Extract the [X, Y] coordinate from the center of the cell holding the provided text.  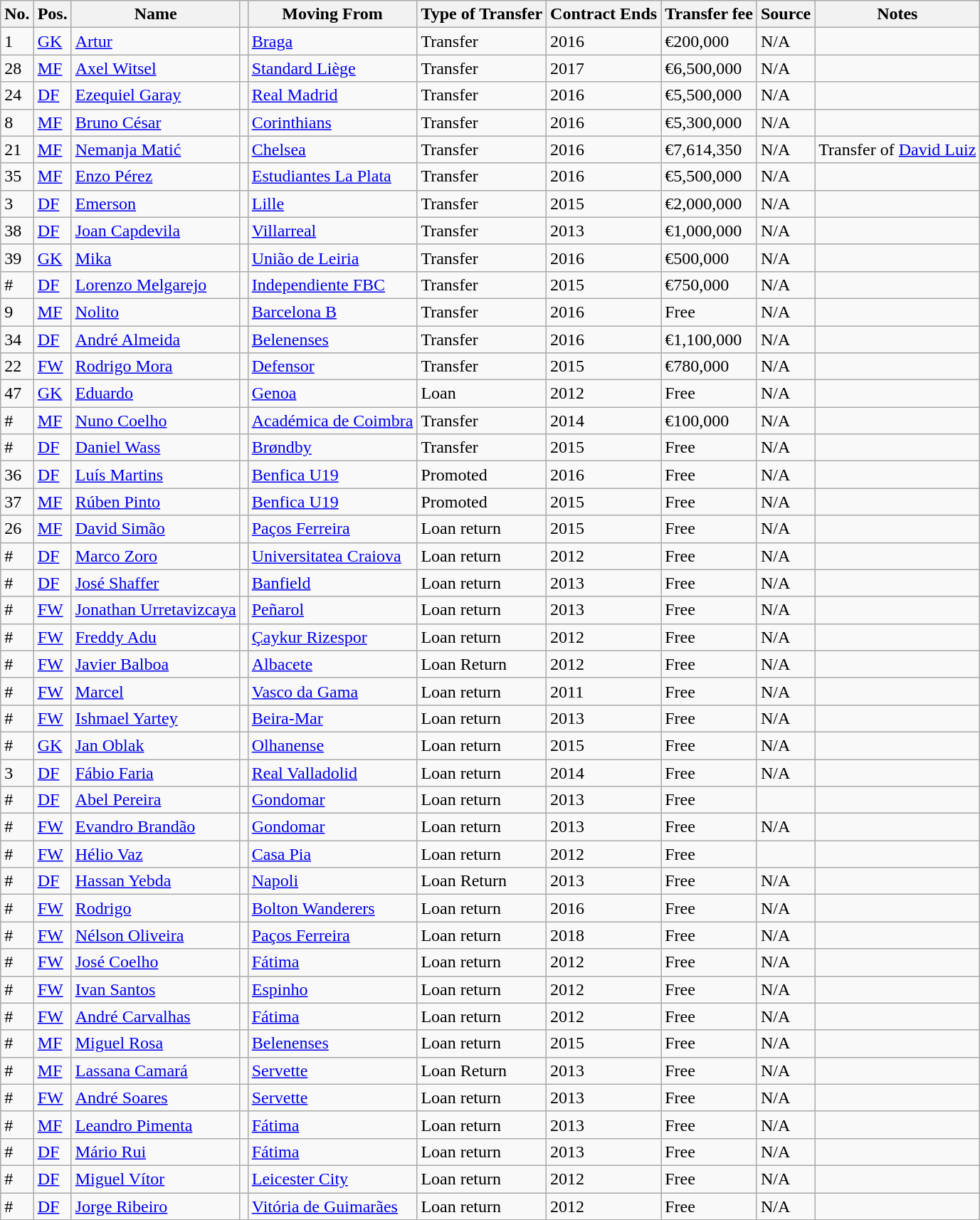
28 [17, 68]
Evandro Brandão [155, 827]
Lassana Camará [155, 1071]
Name [155, 14]
€100,000 [709, 421]
€5,300,000 [709, 122]
José Shaffer [155, 583]
Ishmael Yartey [155, 718]
Emerson [155, 204]
Jonathan Urretavizcaya [155, 610]
David Simão [155, 529]
21 [17, 149]
Javier Balboa [155, 664]
Loan [482, 394]
34 [17, 340]
Genoa [332, 394]
Daniel Wass [155, 448]
André Soares [155, 1098]
Académica de Coimbra [332, 421]
2011 [604, 691]
Ezequiel Garay [155, 95]
Moving From [332, 14]
Joan Capdevila [155, 231]
Mário Rui [155, 1152]
No. [17, 14]
Leicester City [332, 1179]
José Coelho [155, 962]
Transfer fee [709, 14]
Braga [332, 41]
Espinho [332, 989]
Miguel Rosa [155, 1043]
Napoli [332, 881]
Source [786, 14]
Chelsea [332, 149]
€2,000,000 [709, 204]
Mika [155, 258]
Marcel [155, 691]
8 [17, 122]
Bolton Wanderers [332, 908]
€200,000 [709, 41]
Independiente FBC [332, 285]
Miguel Vítor [155, 1179]
Lorenzo Melgarejo [155, 285]
Defensor [332, 367]
Freddy Adu [155, 637]
Leandro Pimenta [155, 1125]
Vasco da Gama [332, 691]
Barcelona B [332, 312]
€6,500,000 [709, 68]
Notes [897, 14]
Standard Liège [332, 68]
Enzo Pérez [155, 177]
37 [17, 502]
39 [17, 258]
38 [17, 231]
Jan Oblak [155, 745]
Real Valladolid [332, 772]
Marco Zoro [155, 556]
Type of Transfer [482, 14]
€500,000 [709, 258]
Villarreal [332, 231]
Brøndby [332, 448]
26 [17, 529]
36 [17, 475]
Transfer of David Luiz [897, 149]
22 [17, 367]
Nélson Oliveira [155, 935]
Contract Ends [604, 14]
2018 [604, 935]
Jorge Ribeiro [155, 1206]
€750,000 [709, 285]
Artur [155, 41]
André Almeida [155, 340]
André Carvalhas [155, 1016]
Nolito [155, 312]
Hélio Vaz [155, 854]
Hassan Yebda [155, 881]
Nuno Coelho [155, 421]
47 [17, 394]
1 [17, 41]
Çaykur Rizespor [332, 637]
Peñarol [332, 610]
Lille [332, 204]
Luís Martins [155, 475]
24 [17, 95]
Axel Witsel [155, 68]
Rodrigo Mora [155, 367]
35 [17, 177]
Vitória de Guimarães [332, 1206]
Real Madrid [332, 95]
€7,614,350 [709, 149]
Beira-Mar [332, 718]
Corinthians [332, 122]
Eduardo [155, 394]
Ivan Santos [155, 989]
€780,000 [709, 367]
Olhanense [332, 745]
Albacete [332, 664]
Bruno César [155, 122]
Abel Pereira [155, 800]
€1,100,000 [709, 340]
Universitatea Craiova [332, 556]
Banfield [332, 583]
Nemanja Matić [155, 149]
União de Leiria [332, 258]
2017 [604, 68]
Fábio Faria [155, 772]
Rodrigo [155, 908]
€1,000,000 [709, 231]
9 [17, 312]
Pos. [53, 14]
Estudiantes La Plata [332, 177]
Casa Pia [332, 854]
Rúben Pinto [155, 502]
